Extract the (X, Y) coordinate from the center of the cell holding the provided text.  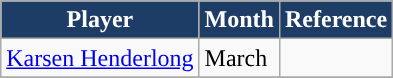
Karsen Henderlong (100, 58)
March (239, 58)
Reference (336, 20)
Month (239, 20)
Player (100, 20)
